Find where the given text appears and provide that cell's center as (X, Y) coordinate. 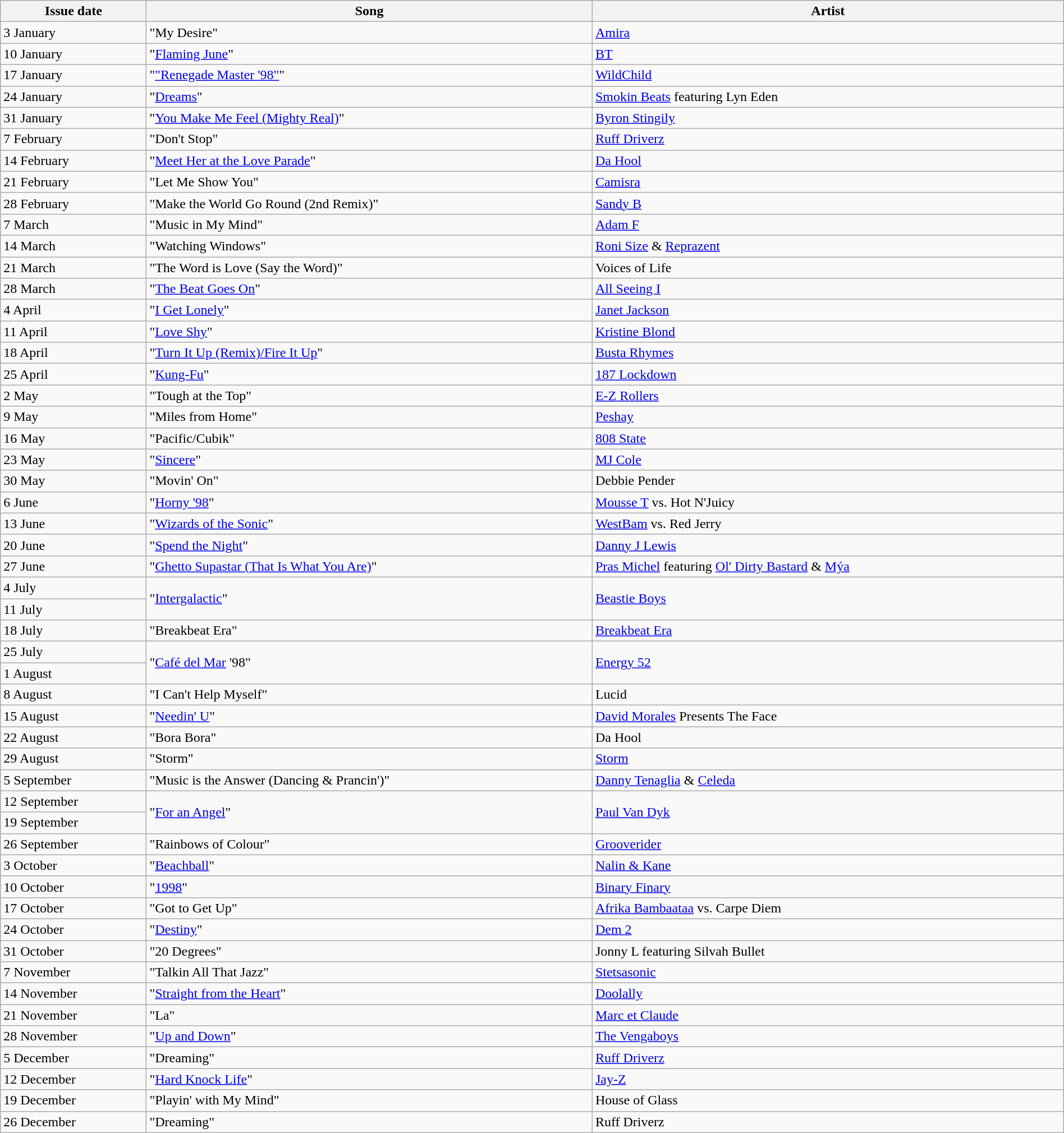
"The Beat Goes On" (369, 289)
"Watching Windows" (369, 246)
House of Glass (828, 1100)
"I Can't Help Myself" (369, 695)
18 April (74, 353)
17 January (74, 75)
28 November (74, 1036)
Song (369, 11)
E-Z Rollers (828, 396)
"Tough at the Top" (369, 396)
3 October (74, 865)
29 August (74, 759)
Dem 2 (828, 929)
Byron Stingily (828, 118)
Energy 52 (828, 663)
"Horny '98" (369, 502)
"Rainbows of Colour" (369, 844)
Danny Tenaglia & Celeda (828, 780)
"You Make Me Feel (Mighty Real)" (369, 118)
WildChild (828, 75)
14 February (74, 160)
15 August (74, 716)
Storm (828, 759)
Pras Michel featuring Ol' Dirty Bastard & Mýa (828, 566)
Artist (828, 11)
7 November (74, 973)
"Hard Knock Life" (369, 1079)
Janet Jackson (828, 310)
25 April (74, 374)
13 June (74, 524)
"Let Me Show You" (369, 182)
"Intergalactic" (369, 598)
24 October (74, 929)
"20 Degrees" (369, 951)
"My Desire" (369, 33)
4 July (74, 588)
21 March (74, 268)
"Don't Stop" (369, 139)
"Storm" (369, 759)
"Spend the Night" (369, 545)
"1998" (369, 887)
18 July (74, 631)
30 May (74, 481)
"Destiny" (369, 929)
"Turn It Up (Remix)/Fire It Up" (369, 353)
Amira (828, 33)
"Beachball" (369, 865)
10 October (74, 887)
"Sincere" (369, 460)
Sandy B (828, 203)
Paul Van Dyk (828, 812)
David Morales Presents The Face (828, 716)
"The Word is Love (Say the Word)" (369, 268)
"Café del Mar '98" (369, 663)
Breakbeat Era (828, 631)
"Movin' On" (369, 481)
""Renegade Master '98"" (369, 75)
9 May (74, 417)
10 January (74, 54)
"Love Shy" (369, 332)
Afrika Bambaataa vs. Carpe Diem (828, 908)
28 March (74, 289)
2 May (74, 396)
21 February (74, 182)
24 January (74, 97)
Voices of Life (828, 268)
"Ghetto Supastar (That Is What You Are)" (369, 566)
6 June (74, 502)
Camisra (828, 182)
MJ Cole (828, 460)
"Bora Bora" (369, 737)
23 May (74, 460)
8 August (74, 695)
"Talkin All That Jazz" (369, 973)
Peshay (828, 417)
"Up and Down" (369, 1036)
"Flaming June" (369, 54)
3 January (74, 33)
The Vengaboys (828, 1036)
"I Get Lonely" (369, 310)
Binary Finary (828, 887)
"Miles from Home" (369, 417)
BT (828, 54)
"Make the World Go Round (2nd Remix)" (369, 203)
808 State (828, 438)
7 February (74, 139)
"Music in My Mind" (369, 224)
21 November (74, 1015)
22 August (74, 737)
"Got to Get Up" (369, 908)
Roni Size & Reprazent (828, 246)
"Meet Her at the Love Parade" (369, 160)
Stetsasonic (828, 973)
Issue date (74, 11)
25 July (74, 652)
Nalin & Kane (828, 865)
"For an Angel" (369, 812)
"Breakbeat Era" (369, 631)
26 September (74, 844)
WestBam vs. Red Jerry (828, 524)
Busta Rhymes (828, 353)
"Needin' U" (369, 716)
19 September (74, 823)
11 July (74, 609)
Smokin Beats featuring Lyn Eden (828, 97)
5 December (74, 1058)
31 January (74, 118)
16 May (74, 438)
"Wizards of the Sonic" (369, 524)
17 October (74, 908)
"Music is the Answer (Dancing & Prancin')" (369, 780)
Grooverider (828, 844)
20 June (74, 545)
Debbie Pender (828, 481)
Jonny L featuring Silvah Bullet (828, 951)
28 February (74, 203)
Mousse T vs. Hot N'Juicy (828, 502)
"Kung-Fu" (369, 374)
12 September (74, 801)
Adam F (828, 224)
12 December (74, 1079)
Danny J Lewis (828, 545)
14 March (74, 246)
"Pacific/Cubik" (369, 438)
"Straight from the Heart" (369, 994)
Kristine Blond (828, 332)
Jay-Z (828, 1079)
27 June (74, 566)
19 December (74, 1100)
"La" (369, 1015)
187 Lockdown (828, 374)
All Seeing I (828, 289)
7 March (74, 224)
Lucid (828, 695)
"Playin' with My Mind" (369, 1100)
Marc et Claude (828, 1015)
11 April (74, 332)
"Dreams" (369, 97)
31 October (74, 951)
14 November (74, 994)
1 August (74, 673)
Doolally (828, 994)
5 September (74, 780)
4 April (74, 310)
Beastie Boys (828, 598)
26 December (74, 1122)
